Identify which cell holds the provided text, then report its (x, y) central coordinate. 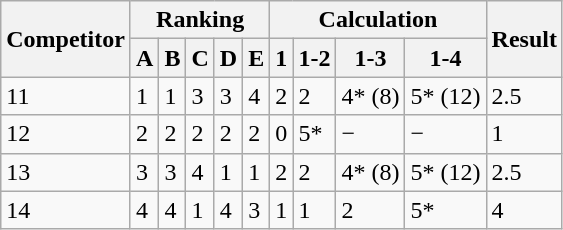
A (144, 58)
1-2 (314, 58)
E (256, 58)
D (228, 58)
Competitor (66, 39)
1-4 (446, 58)
0 (282, 134)
Result (524, 39)
11 (66, 96)
12 (66, 134)
C (200, 58)
Ranking (200, 20)
13 (66, 172)
B (172, 58)
Calculation (378, 20)
1-3 (370, 58)
14 (66, 210)
